From the cell containing the given text, extract its center point as (x, y) coordinate. 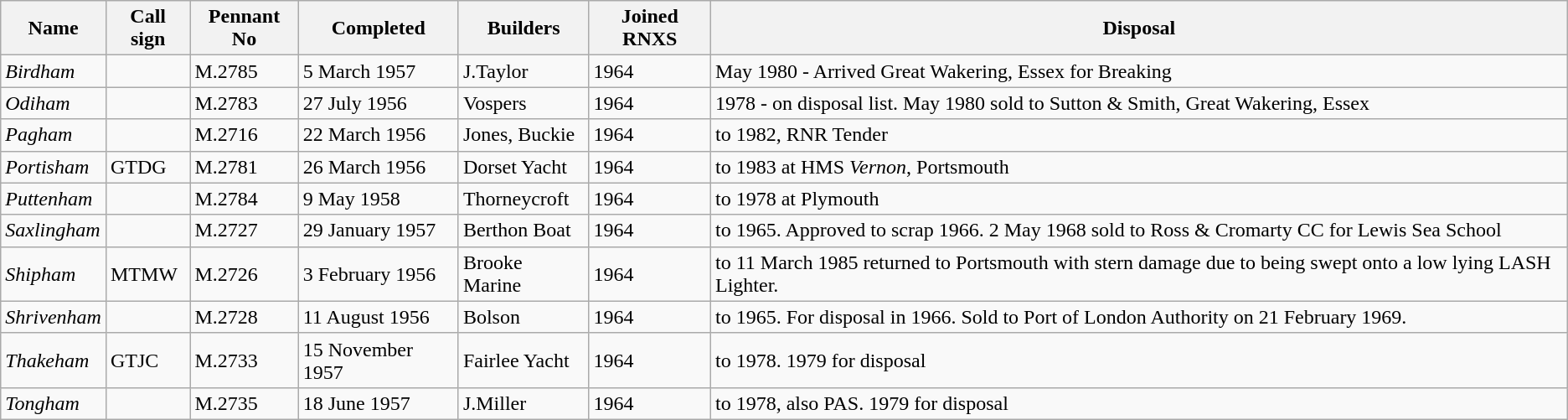
Tongham (54, 403)
M.2726 (245, 273)
22 March 1956 (379, 135)
Portisham (54, 167)
Dorset Yacht (524, 167)
29 January 1957 (379, 231)
J.Taylor (524, 71)
M.2727 (245, 231)
to 1983 at HMS Vernon, Portsmouth (1139, 167)
11 August 1956 (379, 317)
Puttenham (54, 199)
M.2785 (245, 71)
Fairlee Yacht (524, 360)
M.2735 (245, 403)
May 1980 - Arrived Great Wakering, Essex for Breaking (1139, 71)
Odiham (54, 103)
Berthon Boat (524, 231)
to 1978, also PAS. 1979 for disposal (1139, 403)
Disposal (1139, 29)
3 February 1956 (379, 273)
Brooke Marine (524, 273)
M.2781 (245, 167)
M.2783 (245, 103)
to 1982, RNR Tender (1139, 135)
Bolson (524, 317)
Name (54, 29)
26 March 1956 (379, 167)
Completed (379, 29)
M.2728 (245, 317)
GTDG (147, 167)
to 1978 at Plymouth (1139, 199)
Jones, Buckie (524, 135)
15 November 1957 (379, 360)
to 11 March 1985 returned to Portsmouth with stern damage due to being swept onto a low lying LASH Lighter. (1139, 273)
Joined RNXS (650, 29)
M.2716 (245, 135)
Thorneycroft (524, 199)
Pagham (54, 135)
M.2733 (245, 360)
Saxlingham (54, 231)
GTJC (147, 360)
Thakeham (54, 360)
Call sign (147, 29)
1978 - on disposal list. May 1980 sold to Sutton & Smith, Great Wakering, Essex (1139, 103)
to 1965. For disposal in 1966. Sold to Port of London Authority on 21 February 1969. (1139, 317)
Builders (524, 29)
27 July 1956 (379, 103)
Pennant No (245, 29)
M.2784 (245, 199)
to 1965. Approved to scrap 1966. 2 May 1968 sold to Ross & Cromarty CC for Lewis Sea School (1139, 231)
5 March 1957 (379, 71)
Shrivenham (54, 317)
9 May 1958 (379, 199)
J.Miller (524, 403)
Shipham (54, 273)
MTMW (147, 273)
18 June 1957 (379, 403)
Vospers (524, 103)
to 1978. 1979 for disposal (1139, 360)
Birdham (54, 71)
